Determine the [X, Y] coordinate at the center of the cell enclosing the given text.  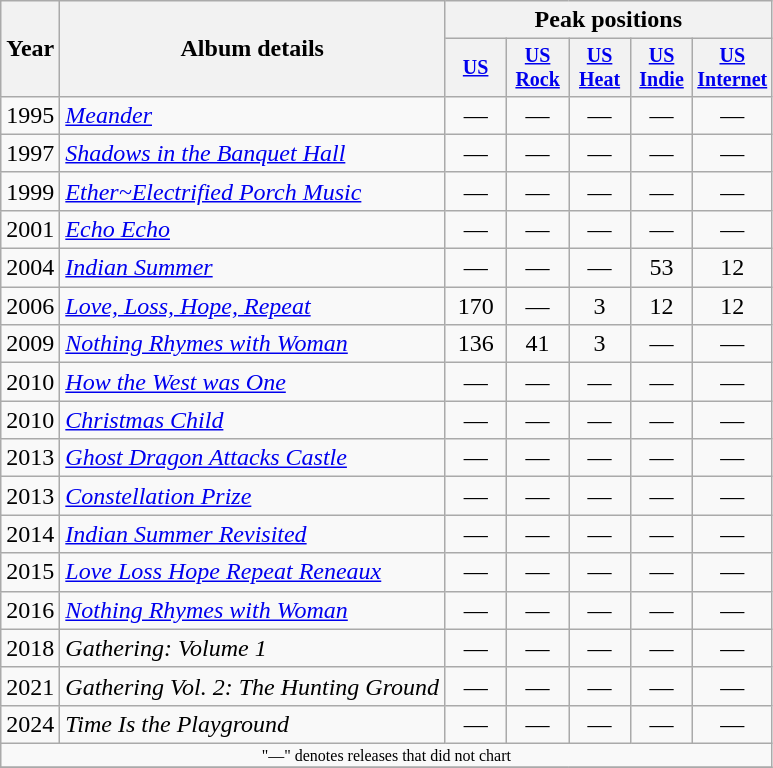
"—" denotes releases that did not chart [386, 755]
2021 [30, 686]
1997 [30, 153]
41 [538, 344]
Christmas Child [252, 420]
Gathering Vol. 2: The Hunting Ground [252, 686]
53 [662, 268]
2015 [30, 572]
Album details [252, 49]
Meander [252, 115]
US Indie [662, 68]
2001 [30, 229]
2016 [30, 610]
Indian Summer [252, 268]
2018 [30, 648]
Gathering: Volume 1 [252, 648]
170 [476, 306]
How the West was One [252, 382]
2004 [30, 268]
136 [476, 344]
Love, Loss, Hope, Repeat [252, 306]
US Internet [732, 68]
1999 [30, 191]
Ether~Electrified Porch Music [252, 191]
2009 [30, 344]
Year [30, 49]
US Heat [600, 68]
Peak positions [608, 20]
US Rock [538, 68]
2014 [30, 534]
Indian Summer Revisited [252, 534]
US [476, 68]
Echo Echo [252, 229]
2006 [30, 306]
Ghost Dragon Attacks Castle [252, 458]
Time Is the Playground [252, 724]
Love Loss Hope Repeat Reneaux [252, 572]
1995 [30, 115]
Constellation Prize [252, 496]
2024 [30, 724]
Shadows in the Banquet Hall [252, 153]
